Scan for the cell matching the given text and deliver its [x, y] coordinate at center. 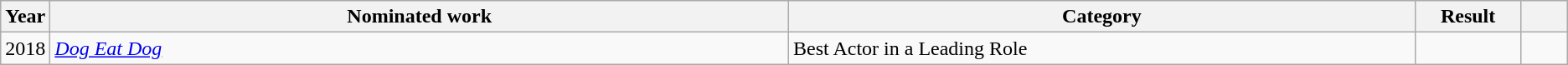
2018 [25, 48]
Category [1102, 17]
Dog Eat Dog [420, 48]
Nominated work [420, 17]
Year [25, 17]
Best Actor in a Leading Role [1102, 48]
Result [1467, 17]
